Detect which cell encompasses the target text, then output its (x, y) center coordinate. 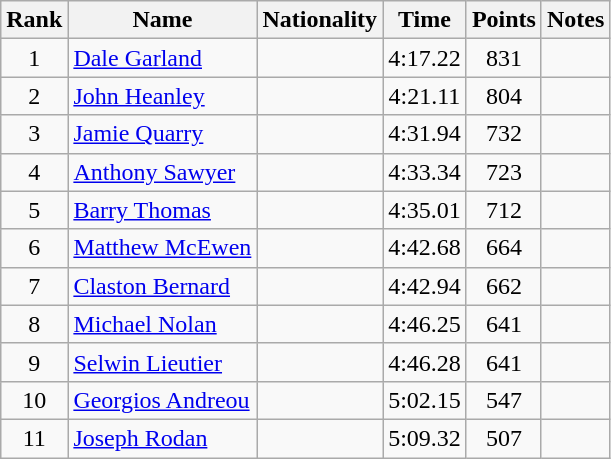
4 (34, 172)
5:02.15 (425, 400)
4:31.94 (425, 134)
Barry Thomas (162, 210)
11 (34, 438)
4:42.68 (425, 248)
3 (34, 134)
John Heanley (162, 96)
Dale Garland (162, 58)
Anthony Sawyer (162, 172)
662 (504, 286)
5:09.32 (425, 438)
4:35.01 (425, 210)
Jamie Quarry (162, 134)
Name (162, 20)
831 (504, 58)
Notes (575, 20)
4:17.22 (425, 58)
Selwin Lieutier (162, 362)
Nationality (320, 20)
Michael Nolan (162, 324)
547 (504, 400)
9 (34, 362)
6 (34, 248)
4:33.34 (425, 172)
723 (504, 172)
Time (425, 20)
7 (34, 286)
804 (504, 96)
Matthew McEwen (162, 248)
Joseph Rodan (162, 438)
4:46.25 (425, 324)
Claston Bernard (162, 286)
4:46.28 (425, 362)
4:21.11 (425, 96)
Rank (34, 20)
Georgios Andreou (162, 400)
5 (34, 210)
4:42.94 (425, 286)
507 (504, 438)
664 (504, 248)
1 (34, 58)
10 (34, 400)
2 (34, 96)
712 (504, 210)
Points (504, 20)
8 (34, 324)
732 (504, 134)
